Search for the cell housing the specified text and yield its (X, Y) center coordinate. 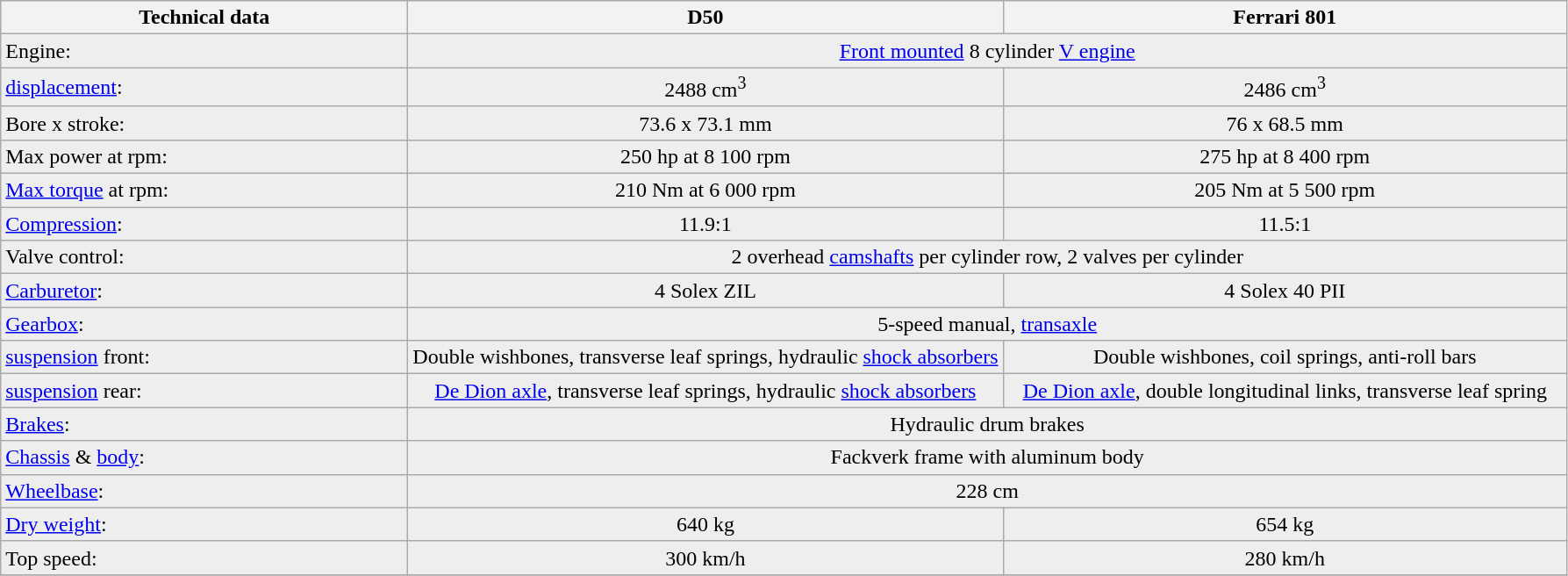
205 Nm at 5 500 rpm (1285, 191)
73.6 x 73.1 mm (705, 123)
suspension rear: (204, 391)
Max torque at rpm: (204, 191)
Double wishbones, coil springs, anti-roll bars (1285, 357)
Technical data (204, 18)
Dry weight: (204, 524)
Valve control: (204, 257)
300 km/h (705, 558)
2 overhead camshafts per cylinder row, 2 valves per cylinder (988, 257)
suspension front: (204, 357)
Front mounted 8 cylinder V engine (988, 51)
5-speed manual, transaxle (988, 324)
11.9:1 (705, 224)
275 hp at 8 400 rpm (1285, 156)
76 x 68.5 mm (1285, 123)
Engine: (204, 51)
4 Solex ZIL (705, 291)
654 kg (1285, 524)
Gearbox: (204, 324)
Bore x stroke: (204, 123)
Double wishbones, transverse leaf springs, hydraulic shock absorbers (705, 357)
2488 cm3 (705, 88)
Ferrari 801 (1285, 18)
4 Solex 40 PII (1285, 291)
2486 cm3 (1285, 88)
Max power at rpm: (204, 156)
D50 (705, 18)
Compression: (204, 224)
250 hp at 8 100 rpm (705, 156)
280 km/h (1285, 558)
Brakes: (204, 424)
De Dion axle, double longitudinal links, transverse leaf spring (1285, 391)
Hydraulic drum brakes (988, 424)
De Dion axle, transverse leaf springs, hydraulic shock absorbers (705, 391)
displacement: (204, 88)
Top speed: (204, 558)
Carburetor: (204, 291)
Chassis & body: (204, 457)
Fackverk frame with aluminum body (988, 457)
11.5:1 (1285, 224)
Wheelbase: (204, 491)
228 cm (988, 491)
210 Nm at 6 000 rpm (705, 191)
640 kg (705, 524)
